Pinpoint the cell where the given text exists, returning its [X, Y] midpoint coordinate. 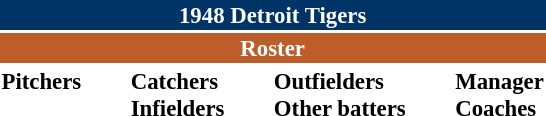
Roster [272, 48]
1948 Detroit Tigers [272, 15]
